For the text-containing cell, return its midpoint in (x, y) coordinate format. 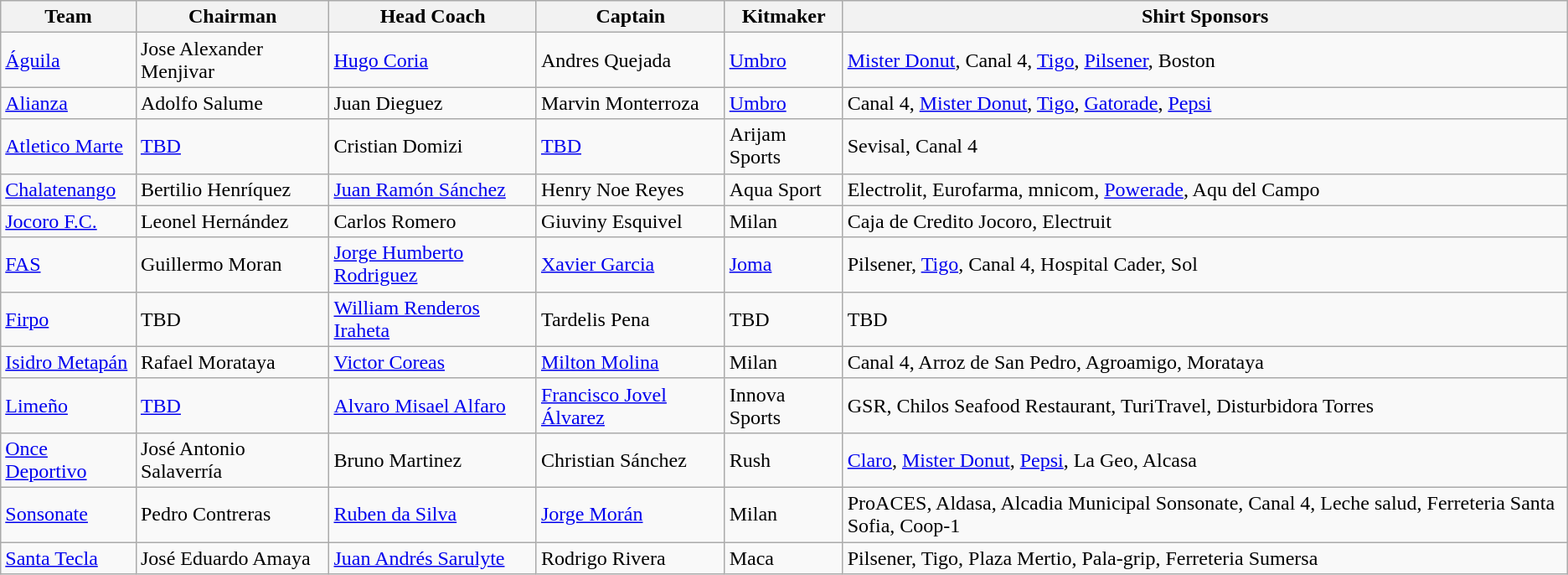
Sonsonate (69, 515)
Bruno Martinez (432, 459)
Rafael Morataya (233, 362)
Giuviny Esquivel (630, 221)
Milton Molina (630, 362)
Shirt Sponsors (1204, 17)
Andres Quejada (630, 60)
Chairman (233, 17)
Tardelis Pena (630, 319)
Hugo Coria (432, 60)
Firpo (69, 319)
Once Deportivo (69, 459)
Christian Sánchez (630, 459)
Alianza (69, 103)
Rodrigo Rivera (630, 557)
Jocoro F.C. (69, 221)
Ruben da Silva (432, 515)
Alvaro Misael Alfaro (432, 406)
Jose Alexander Menjivar (233, 60)
Águila (69, 60)
Claro, Mister Donut, Pepsi, La Geo, Alcasa (1204, 459)
Aqua Sport (784, 189)
Jorge Morán (630, 515)
Pilsener, Tigo, Plaza Mertio, Pala-grip, Ferreteria Sumersa (1204, 557)
William Renderos Iraheta (432, 319)
Rush (784, 459)
Maca (784, 557)
Joma (784, 265)
GSR, Chilos Seafood Restaurant, TuriTravel, Disturbidora Torres (1204, 406)
Guillermo Moran (233, 265)
Henry Noe Reyes (630, 189)
Atletico Marte (69, 146)
José Antonio Salaverría (233, 459)
Victor Coreas (432, 362)
Pilsener, Tigo, Canal 4, Hospital Cader, Sol (1204, 265)
Xavier Garcia (630, 265)
Adolfo Salume (233, 103)
José Eduardo Amaya (233, 557)
Juan Andrés Sarulyte (432, 557)
Electrolit, Eurofarma, mnicom, Powerade, Aqu del Campo (1204, 189)
Canal 4, Arroz de San Pedro, Agroamigo, Morataya (1204, 362)
Leonel Hernández (233, 221)
Chalatenango (69, 189)
Arijam Sports (784, 146)
Isidro Metapán (69, 362)
Marvin Monterroza (630, 103)
Kitmaker (784, 17)
Sevisal, Canal 4 (1204, 146)
Canal 4, Mister Donut, Tigo, Gatorade, Pepsi (1204, 103)
Limeño (69, 406)
Captain (630, 17)
Jorge Humberto Rodriguez (432, 265)
FAS (69, 265)
ProACES, Aldasa, Alcadia Municipal Sonsonate, Canal 4, Leche salud, Ferreteria Santa Sofia, Coop-1 (1204, 515)
Francisco Jovel Álvarez (630, 406)
Cristian Domizi (432, 146)
Mister Donut, Canal 4, Tigo, Pilsener, Boston (1204, 60)
Pedro Contreras (233, 515)
Bertilio Henríquez (233, 189)
Carlos Romero (432, 221)
Juan Dieguez (432, 103)
Innova Sports (784, 406)
Team (69, 17)
Head Coach (432, 17)
Caja de Credito Jocoro, Electruit (1204, 221)
Juan Ramón Sánchez (432, 189)
Santa Tecla (69, 557)
